Extract the (X, Y) coordinate from the center of the cell holding the provided text.  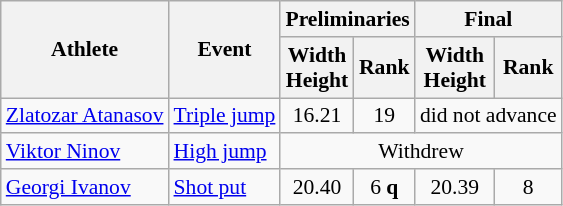
Event (225, 50)
Preliminaries (347, 19)
20.39 (455, 187)
did not advance (488, 116)
Shot put (225, 187)
Viktor Ninov (85, 152)
High jump (225, 152)
19 (384, 116)
Athlete (85, 50)
Georgi Ivanov (85, 187)
20.40 (316, 187)
Final (488, 19)
Zlatozar Atanasov (85, 116)
16.21 (316, 116)
6 q (384, 187)
Withdrew (420, 152)
8 (528, 187)
Triple jump (225, 116)
